Identify which cell holds the provided text, then report its (x, y) central coordinate. 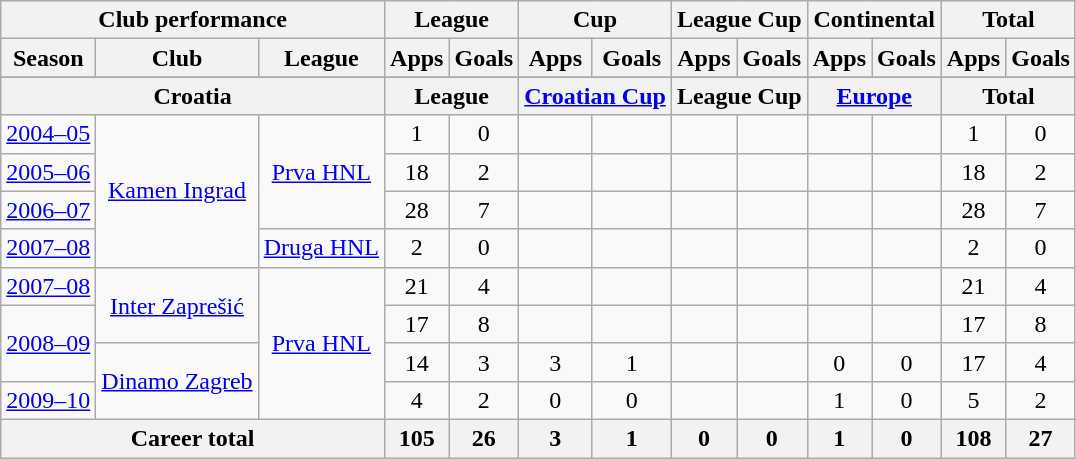
Croatia (193, 96)
14 (417, 362)
2004–05 (48, 134)
2008–09 (48, 343)
Season (48, 58)
105 (417, 438)
Career total (193, 438)
Club (177, 58)
26 (484, 438)
Kamen Ingrad (177, 191)
2005–06 (48, 172)
Club performance (193, 20)
Dinamo Zagreb (177, 381)
Croatian Cup (596, 96)
Continental (874, 20)
Cup (596, 20)
108 (973, 438)
27 (1041, 438)
5 (973, 400)
Inter Zaprešić (177, 305)
Druga HNL (321, 248)
2006–07 (48, 210)
2009–10 (48, 400)
Europe (874, 96)
